Locate the cell with the specified text and output its (X, Y) center coordinate. 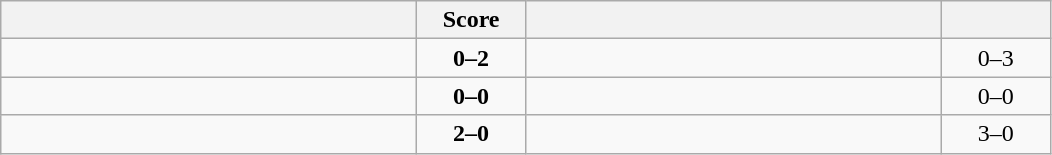
Score (472, 20)
3–0 (996, 134)
2–0 (472, 134)
0–2 (472, 58)
0–3 (996, 58)
